Output the [X, Y] coordinate of the center of the cell containing the given text.  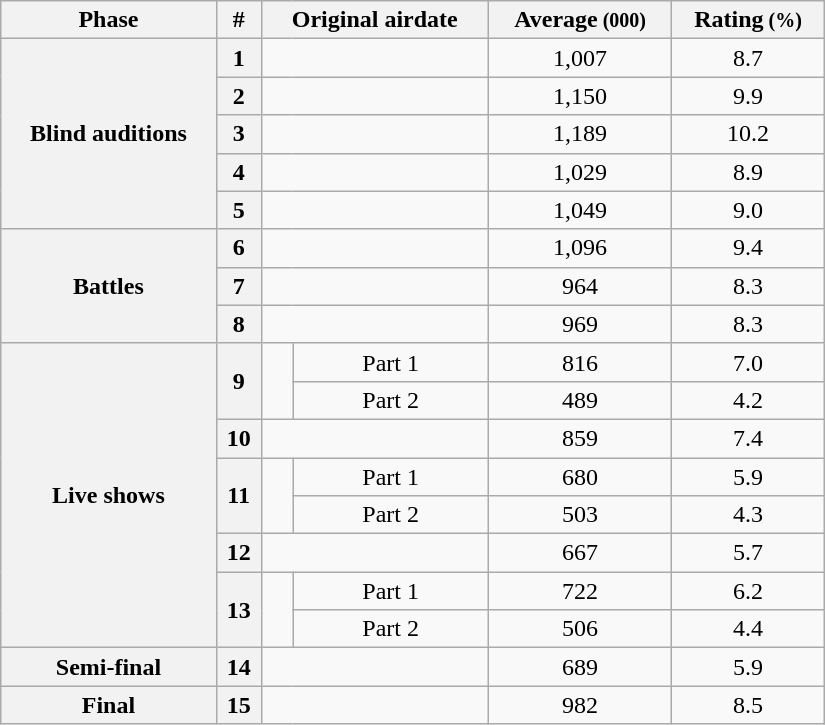
8.7 [748, 58]
489 [580, 400]
Rating (%) [748, 20]
Original airdate [374, 20]
1,096 [580, 248]
4 [238, 172]
3 [238, 134]
Phase [108, 20]
667 [580, 553]
8.9 [748, 172]
12 [238, 553]
Final [108, 705]
Average (000) [580, 20]
9 [238, 381]
10.2 [748, 134]
15 [238, 705]
506 [580, 629]
1,007 [580, 58]
5 [238, 210]
# [238, 20]
11 [238, 496]
1,029 [580, 172]
8 [238, 324]
14 [238, 667]
982 [580, 705]
8.5 [748, 705]
4.3 [748, 515]
4.4 [748, 629]
9.9 [748, 96]
1,150 [580, 96]
9.0 [748, 210]
6.2 [748, 591]
10 [238, 438]
7 [238, 286]
969 [580, 324]
Battles [108, 286]
Live shows [108, 495]
13 [238, 610]
Blind auditions [108, 134]
859 [580, 438]
7.0 [748, 362]
1 [238, 58]
1,189 [580, 134]
689 [580, 667]
7.4 [748, 438]
964 [580, 286]
1,049 [580, 210]
5.7 [748, 553]
680 [580, 477]
2 [238, 96]
503 [580, 515]
4.2 [748, 400]
722 [580, 591]
Semi-final [108, 667]
816 [580, 362]
9.4 [748, 248]
6 [238, 248]
